Provide the (x, y) coordinate of the cell's center where the given text is located.  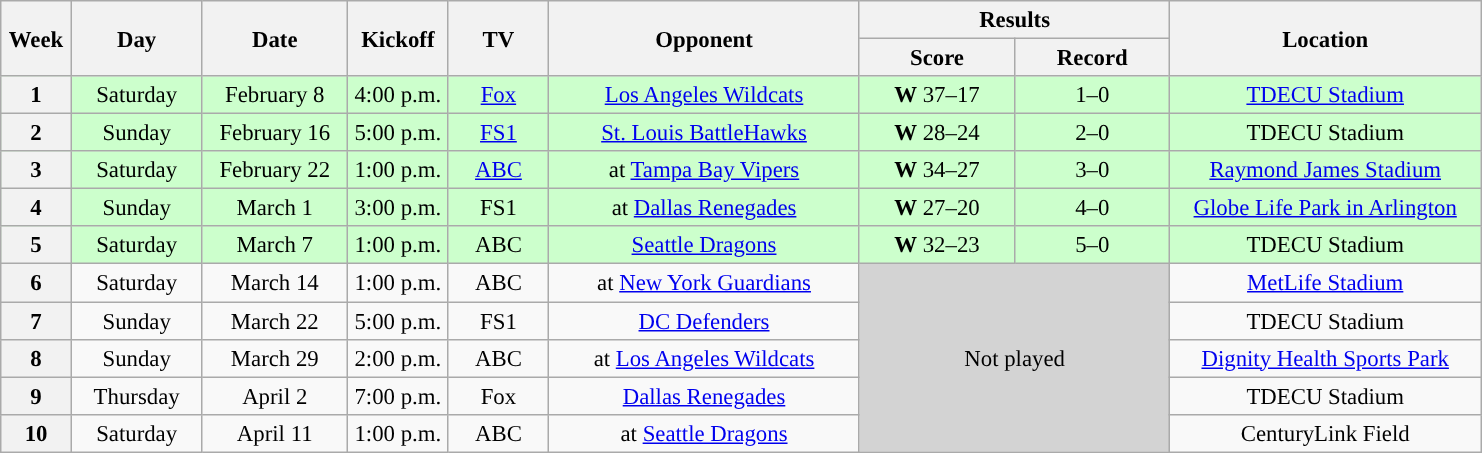
Thursday (136, 396)
4 (36, 208)
7:00 p.m. (398, 396)
Week (36, 38)
W 32–23 (936, 245)
March 22 (275, 321)
Not played (1014, 358)
March 7 (275, 245)
Record (1092, 58)
March 1 (275, 208)
Opponent (704, 38)
Dignity Health Sports Park (1326, 358)
W 34–27 (936, 170)
7 (36, 321)
4:00 p.m. (398, 95)
3 (36, 170)
5 (36, 245)
Raymond James Stadium (1326, 170)
at Dallas Renegades (704, 208)
St. Louis BattleHawks (704, 133)
2 (36, 133)
at Seattle Dragons (704, 433)
March 29 (275, 358)
Dallas Renegades (704, 396)
Seattle Dragons (704, 245)
10 (36, 433)
4–0 (1092, 208)
W 28–24 (936, 133)
Results (1014, 20)
W 37–17 (936, 95)
Day (136, 38)
TV (498, 38)
5–0 (1092, 245)
1 (36, 95)
1–0 (1092, 95)
DC Defenders (704, 321)
Kickoff (398, 38)
2–0 (1092, 133)
at Los Angeles Wildcats (704, 358)
MetLife Stadium (1326, 283)
February 22 (275, 170)
CenturyLink Field (1326, 433)
3:00 p.m. (398, 208)
April 11 (275, 433)
8 (36, 358)
Score (936, 58)
at Tampa Bay Vipers (704, 170)
9 (36, 396)
3–0 (1092, 170)
Los Angeles Wildcats (704, 95)
February 8 (275, 95)
Globe Life Park in Arlington (1326, 208)
Date (275, 38)
February 16 (275, 133)
Location (1326, 38)
6 (36, 283)
2:00 p.m. (398, 358)
W 27–20 (936, 208)
April 2 (275, 396)
at New York Guardians (704, 283)
March 14 (275, 283)
